Search for the cell housing the specified text and yield its (X, Y) center coordinate. 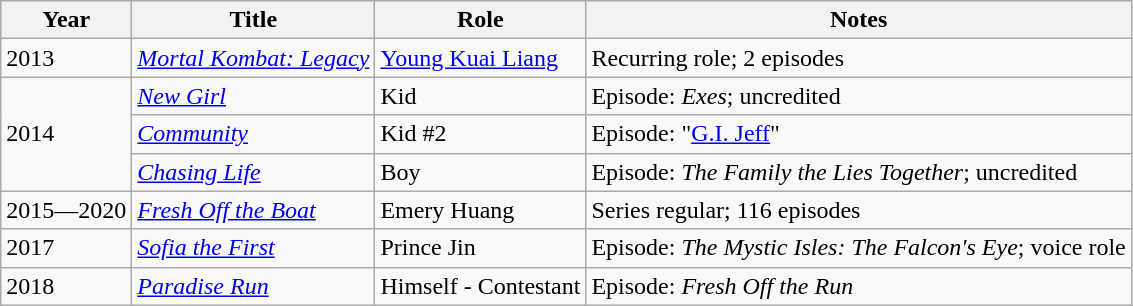
Series regular; 116 episodes (858, 210)
Episode: Fresh Off the Run (858, 286)
2017 (66, 248)
Young Kuai Liang (480, 58)
2018 (66, 286)
Community (254, 134)
2013 (66, 58)
Boy (480, 172)
Paradise Run (254, 286)
Prince Jin (480, 248)
Role (480, 20)
Episode: "G.I. Jeff" (858, 134)
Himself - Contestant (480, 286)
Chasing Life (254, 172)
Title (254, 20)
2015—2020 (66, 210)
Episode: The Mystic Isles: The Falcon's Eye; voice role (858, 248)
New Girl (254, 96)
Year (66, 20)
Episode: Exes; uncredited (858, 96)
Mortal Kombat: Legacy (254, 58)
Recurring role; 2 episodes (858, 58)
2014 (66, 134)
Kid #2 (480, 134)
Notes (858, 20)
Fresh Off the Boat (254, 210)
Sofia the First (254, 248)
Emery Huang (480, 210)
Kid (480, 96)
Episode: The Family the Lies Together; uncredited (858, 172)
